Scan for the cell matching the given text and deliver its [x, y] coordinate at center. 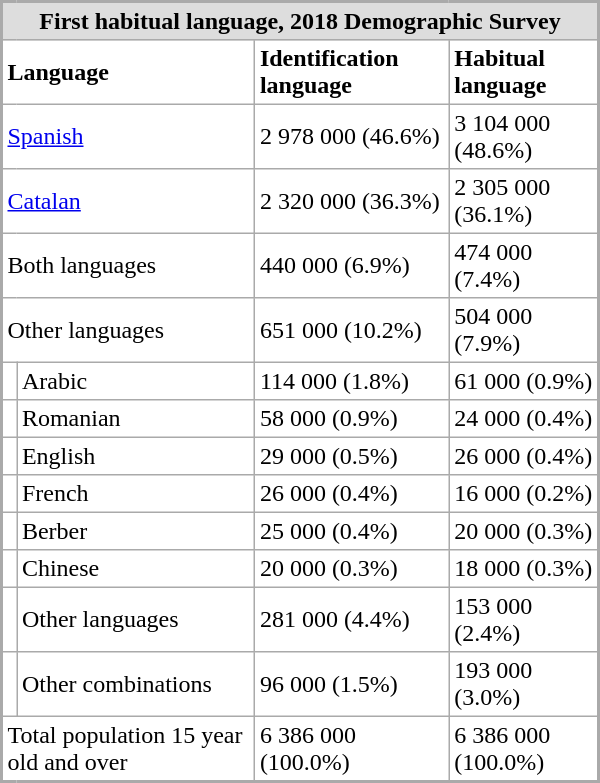
25 000 (0.4%) [352, 531]
3 104 000 (48.6%) [524, 136]
Berber [136, 531]
Total population 15 year old and over [128, 748]
281 000 (4.4%) [352, 619]
English [136, 456]
24 000 (0.4%) [524, 419]
96 000 (1.5%) [352, 684]
16 000 (0.2%) [524, 494]
Both languages [128, 265]
Other combinations [136, 684]
58 000 (0.9%) [352, 419]
Arabic [136, 381]
61 000 (0.9%) [524, 381]
Spanish [128, 136]
Catalan [128, 201]
193 000 (3.0%) [524, 684]
French [136, 494]
2 305 000 (36.1%) [524, 201]
Habitual language [524, 72]
Identification language [352, 72]
114 000 (1.8%) [352, 381]
153 000 (2.4%) [524, 619]
440 000 (6.9%) [352, 265]
First habitual language, 2018 Demographic Survey [300, 21]
504 000 (7.9%) [524, 330]
Romanian [136, 419]
Chinese [136, 569]
18 000 (0.3%) [524, 569]
474 000 (7.4%) [524, 265]
Language [128, 72]
2 320 000 (36.3%) [352, 201]
29 000 (0.5%) [352, 456]
2 978 000 (46.6%) [352, 136]
651 000 (10.2%) [352, 330]
